Identify which cell holds the provided text, then report its (X, Y) central coordinate. 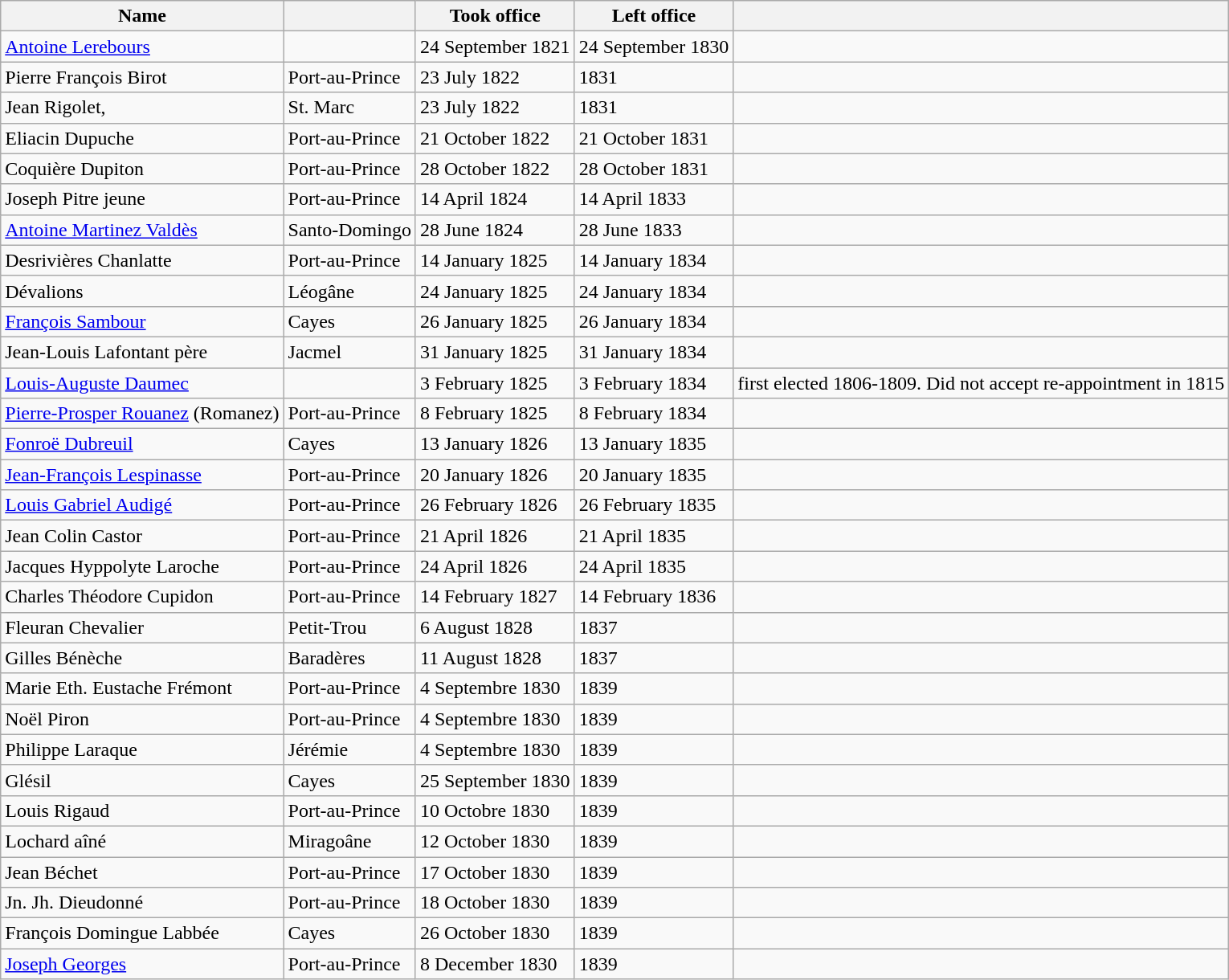
Louis Rigaud (142, 811)
Desrivières Chanlatte (142, 260)
14 January 1834 (654, 260)
Louis Gabriel Audigé (142, 505)
Miragoâne (349, 841)
Marie Eth. Eustache Frémont (142, 688)
Name (142, 16)
Petit-Trou (349, 627)
13 January 1835 (654, 444)
Jacmel (349, 352)
26 January 1825 (495, 321)
26 February 1826 (495, 505)
31 January 1834 (654, 352)
24 September 1830 (654, 47)
Noël Piron (142, 719)
24 April 1826 (495, 566)
21 October 1831 (654, 138)
Philippe Laraque (142, 749)
Left office (654, 16)
8 February 1834 (654, 414)
Joseph Georges (142, 964)
14 April 1833 (654, 199)
28 October 1822 (495, 169)
Pierre-Prosper Rouanez (Romanez) (142, 414)
20 January 1835 (654, 475)
Gilles Bénèche (142, 658)
Coquière Dupiton (142, 169)
21 April 1826 (495, 536)
24 April 1835 (654, 566)
6 August 1828 (495, 627)
3 February 1834 (654, 383)
Glésil (142, 780)
Antoine Martinez Valdès (142, 230)
Jean Rigolet, (142, 108)
Lochard aîné (142, 841)
Jacques Hyppolyte Laroche (142, 566)
Jean-François Lespinasse (142, 475)
Baradères (349, 658)
20 January 1826 (495, 475)
François Sambour (142, 321)
Took office (495, 16)
14 April 1824 (495, 199)
Jean Béchet (142, 872)
28 June 1833 (654, 230)
24 January 1834 (654, 291)
Santo-Domingo (349, 230)
Dévalions (142, 291)
18 October 1830 (495, 903)
François Domingue Labbée (142, 933)
Charles Théodore Cupidon (142, 597)
26 October 1830 (495, 933)
31 January 1825 (495, 352)
26 February 1835 (654, 505)
Jean Colin Castor (142, 536)
10 Octobre 1830 (495, 811)
first elected 1806-1809. Did not accept re-appointment in 1815 (982, 383)
21 October 1822 (495, 138)
Antoine Lerebours (142, 47)
14 February 1836 (654, 597)
Jn. Jh. Dieudonné (142, 903)
8 December 1830 (495, 964)
St. Marc (349, 108)
Fleuran Chevalier (142, 627)
17 October 1830 (495, 872)
Pierre François Birot (142, 77)
14 January 1825 (495, 260)
Louis-Auguste Daumec (142, 383)
3 February 1825 (495, 383)
24 September 1821 (495, 47)
26 January 1834 (654, 321)
14 February 1827 (495, 597)
24 January 1825 (495, 291)
28 October 1831 (654, 169)
11 August 1828 (495, 658)
28 June 1824 (495, 230)
Jean-Louis Lafontant père (142, 352)
Fonroë Dubreuil (142, 444)
Eliacin Dupuche (142, 138)
8 February 1825 (495, 414)
25 September 1830 (495, 780)
Joseph Pitre jeune (142, 199)
12 October 1830 (495, 841)
21 April 1835 (654, 536)
13 January 1826 (495, 444)
Jérémie (349, 749)
Léogâne (349, 291)
